Return (x, y) of the center of cell containing provided text 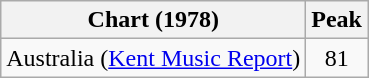
Peak (337, 20)
81 (337, 58)
Australia (Kent Music Report) (154, 58)
Chart (1978) (154, 20)
